Identify which cell holds the provided text, then report its [X, Y] central coordinate. 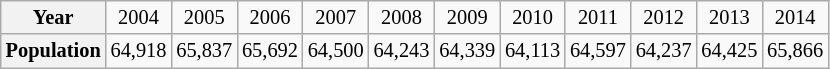
2014 [795, 17]
64,425 [730, 51]
64,243 [402, 51]
2005 [204, 17]
2004 [139, 17]
2013 [730, 17]
Year [54, 17]
64,597 [598, 51]
64,918 [139, 51]
2010 [532, 17]
2006 [270, 17]
2012 [664, 17]
64,500 [336, 51]
64,339 [467, 51]
2008 [402, 17]
65,692 [270, 51]
Population [54, 51]
65,866 [795, 51]
2011 [598, 17]
65,837 [204, 51]
64,113 [532, 51]
64,237 [664, 51]
2007 [336, 17]
2009 [467, 17]
